Locate the cell with the specified text and output its (x, y) center coordinate. 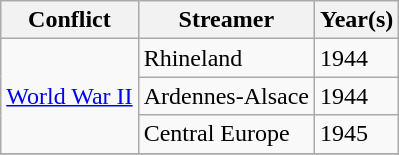
Year(s) (356, 20)
1945 (356, 134)
Ardennes-Alsace (226, 96)
Rhineland (226, 58)
Streamer (226, 20)
Central Europe (226, 134)
World War II (70, 96)
Conflict (70, 20)
